Provide the (X, Y) coordinate of the cell's center where the given text is located.  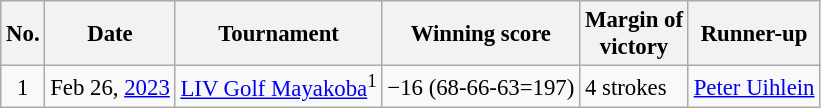
LIV Golf Mayakoba1 (278, 87)
1 (23, 87)
−16 (68-66-63=197) (481, 87)
Tournament (278, 34)
Feb 26, 2023 (110, 87)
Runner-up (754, 34)
Peter Uihlein (754, 87)
Date (110, 34)
No. (23, 34)
Winning score (481, 34)
4 strokes (634, 87)
Margin ofvictory (634, 34)
